From the cell containing the given text, extract its center point as (x, y) coordinate. 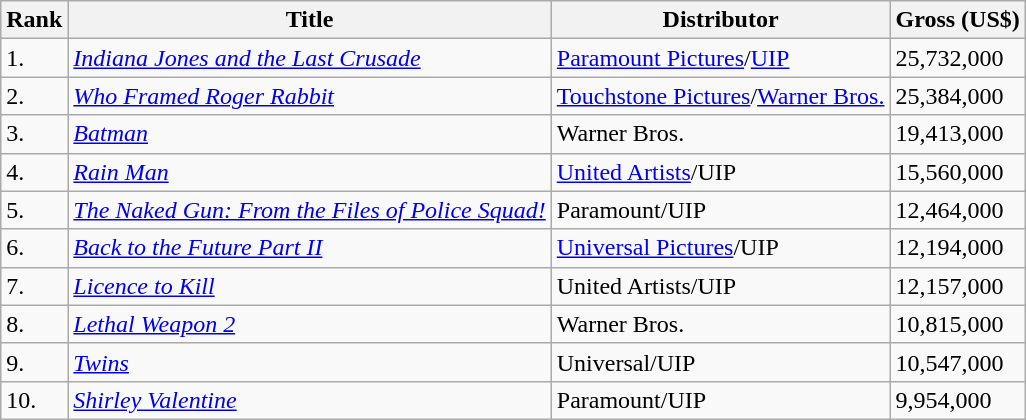
15,560,000 (958, 172)
Gross (US$) (958, 20)
7. (34, 286)
The Naked Gun: From the Files of Police Squad! (310, 210)
Who Framed Roger Rabbit (310, 96)
Rank (34, 20)
Lethal Weapon 2 (310, 324)
Licence to Kill (310, 286)
25,384,000 (958, 96)
Title (310, 20)
Back to the Future Part II (310, 248)
10. (34, 400)
12,194,000 (958, 248)
9,954,000 (958, 400)
Twins (310, 362)
3. (34, 134)
6. (34, 248)
10,815,000 (958, 324)
Universal Pictures/UIP (720, 248)
10,547,000 (958, 362)
Batman (310, 134)
Paramount Pictures/UIP (720, 58)
12,157,000 (958, 286)
8. (34, 324)
Touchstone Pictures/Warner Bros. (720, 96)
Indiana Jones and the Last Crusade (310, 58)
12,464,000 (958, 210)
9. (34, 362)
4. (34, 172)
25,732,000 (958, 58)
Universal/UIP (720, 362)
Shirley Valentine (310, 400)
Rain Man (310, 172)
2. (34, 96)
5. (34, 210)
19,413,000 (958, 134)
1. (34, 58)
Distributor (720, 20)
